Search for the cell housing the specified text and yield its (X, Y) center coordinate. 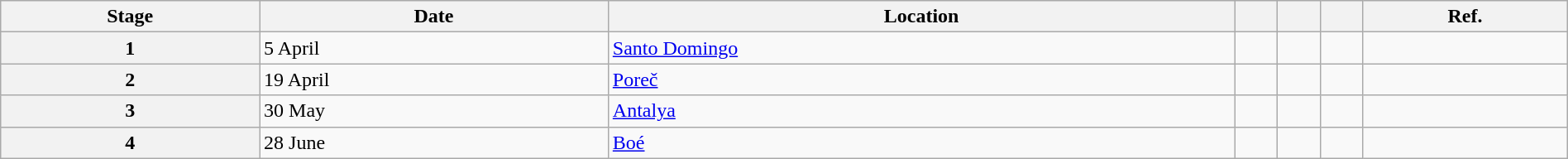
Poreč (921, 79)
5 April (434, 48)
1 (131, 48)
3 (131, 111)
Santo Domingo (921, 48)
Ref. (1465, 17)
Date (434, 17)
Boé (921, 142)
Stage (131, 17)
Antalya (921, 111)
30 May (434, 111)
4 (131, 142)
19 April (434, 79)
Location (921, 17)
2 (131, 79)
28 June (434, 142)
